Output the (x, y) coordinate of the center of the cell containing the given text.  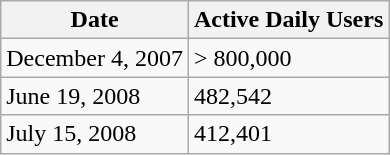
July 15, 2008 (95, 134)
Active Daily Users (288, 20)
412,401 (288, 134)
482,542 (288, 96)
Date (95, 20)
> 800,000 (288, 58)
June 19, 2008 (95, 96)
December 4, 2007 (95, 58)
